Pinpoint the cell where the given text exists, returning its (X, Y) midpoint coordinate. 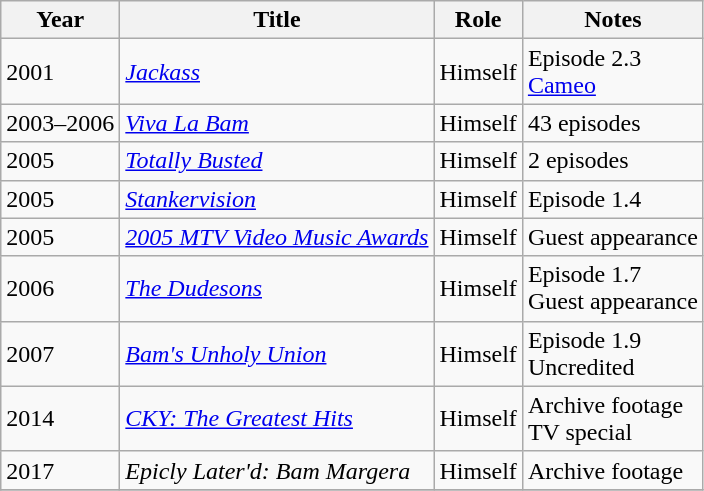
CKY: The Greatest Hits (277, 418)
Epicly Later'd: Bam Margera (277, 470)
Title (277, 20)
Bam's Unholy Union (277, 354)
Role (478, 20)
Archive footage (612, 470)
Notes (612, 20)
2007 (60, 354)
43 episodes (612, 123)
Year (60, 20)
2003–2006 (60, 123)
Jackass (277, 72)
Archive footageTV special (612, 418)
2005 MTV Video Music Awards (277, 237)
Viva La Bam (277, 123)
The Dudesons (277, 288)
2006 (60, 288)
Episode 1.4 (612, 199)
2014 (60, 418)
Episode 2.3Cameo (612, 72)
Stankervision (277, 199)
2 episodes (612, 161)
Episode 1.9Uncredited (612, 354)
2017 (60, 470)
Episode 1.7Guest appearance (612, 288)
2001 (60, 72)
Guest appearance (612, 237)
Totally Busted (277, 161)
